Output the (X, Y) coordinate of the center of the cell containing the given text.  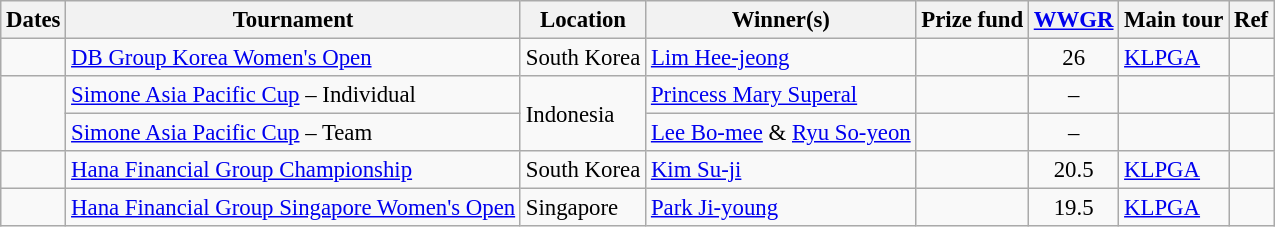
DB Group Korea Women's Open (294, 58)
Location (582, 20)
Kim Su-ji (781, 170)
Simone Asia Pacific Cup – Individual (294, 95)
Tournament (294, 20)
Princess Mary Superal (781, 95)
Winner(s) (781, 20)
Ref (1252, 20)
20.5 (1073, 170)
Hana Financial Group Singapore Women's Open (294, 208)
Simone Asia Pacific Cup – Team (294, 133)
19.5 (1073, 208)
Indonesia (582, 114)
Park Ji-young (781, 208)
Lee Bo-mee & Ryu So-yeon (781, 133)
26 (1073, 58)
Dates (34, 20)
Hana Financial Group Championship (294, 170)
Main tour (1174, 20)
Prize fund (972, 20)
Singapore (582, 208)
WWGR (1073, 20)
Lim Hee-jeong (781, 58)
